Provide the (X, Y) coordinate of the cell's center where the given text is located.  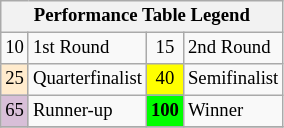
40 (164, 80)
65 (15, 112)
2nd Round (232, 48)
15 (164, 48)
10 (15, 48)
Semifinalist (232, 80)
Runner-up (87, 112)
1st Round (87, 48)
100 (164, 112)
Quarterfinalist (87, 80)
Performance Table Legend (142, 16)
Winner (232, 112)
25 (15, 80)
